Search for the cell housing the specified text and yield its (x, y) center coordinate. 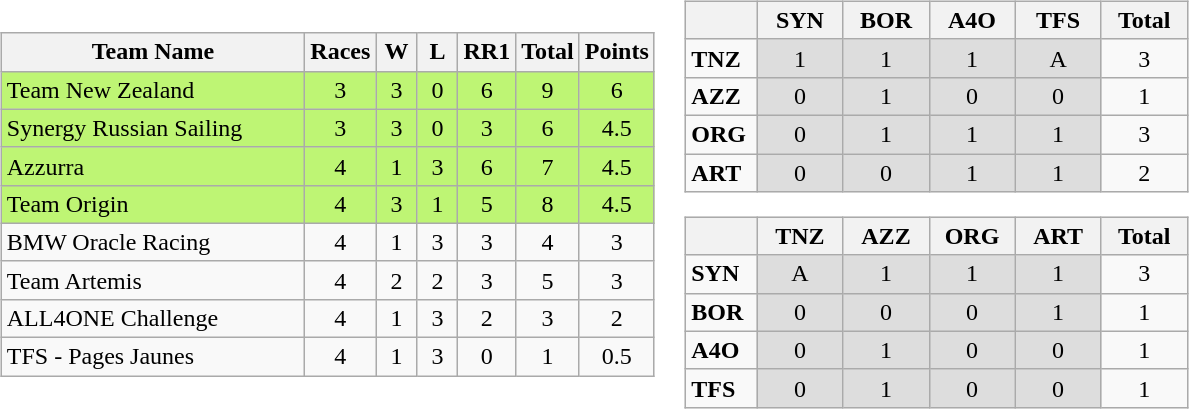
Azzurra (153, 166)
TFS - Pages Jaunes (153, 357)
Team Artemis (153, 280)
Team New Zealand (153, 90)
BMW Oracle Racing (153, 242)
0.5 (616, 357)
Synergy Russian Sailing (153, 128)
Team Name (153, 52)
L (438, 52)
Races (340, 52)
ALL4ONE Challenge (153, 318)
Team Origin (153, 204)
8 (548, 204)
9 (548, 90)
RR1 (487, 52)
W (396, 52)
Points (616, 52)
7 (548, 166)
